Return [x, y] of the center of cell containing provided text 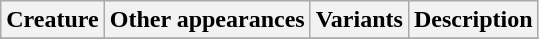
Variants [359, 20]
Creature [52, 20]
Description [473, 20]
Other appearances [207, 20]
